Detect which cell encompasses the target text, then output its [x, y] center coordinate. 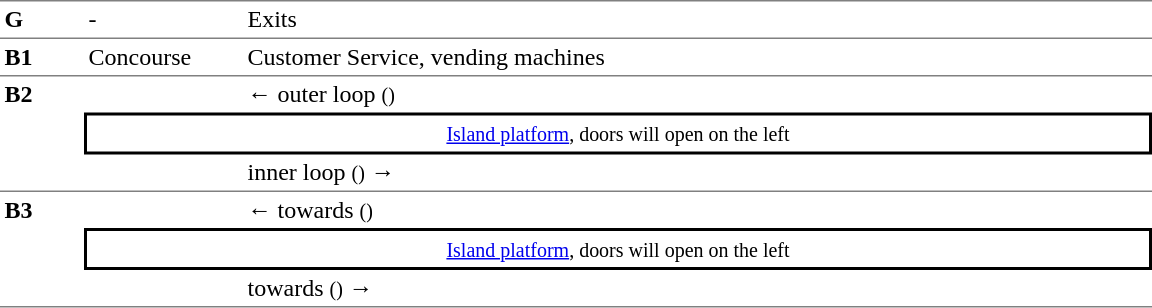
inner loop () → [698, 173]
← towards () [698, 210]
Concourse [164, 58]
B1 [42, 58]
- [164, 19]
B2 [42, 134]
Customer Service, vending machines [698, 58]
G [42, 19]
Exits [698, 19]
towards () → [698, 289]
← outer loop () [698, 94]
B3 [42, 250]
